Scan for the cell matching the given text and deliver its (x, y) coordinate at center. 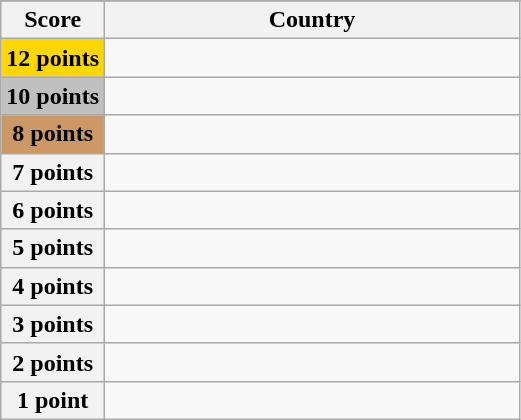
8 points (53, 134)
5 points (53, 248)
Score (53, 20)
7 points (53, 172)
Country (312, 20)
10 points (53, 96)
6 points (53, 210)
1 point (53, 400)
4 points (53, 286)
2 points (53, 362)
3 points (53, 324)
12 points (53, 58)
